Return (X, Y) of the center of cell containing provided text 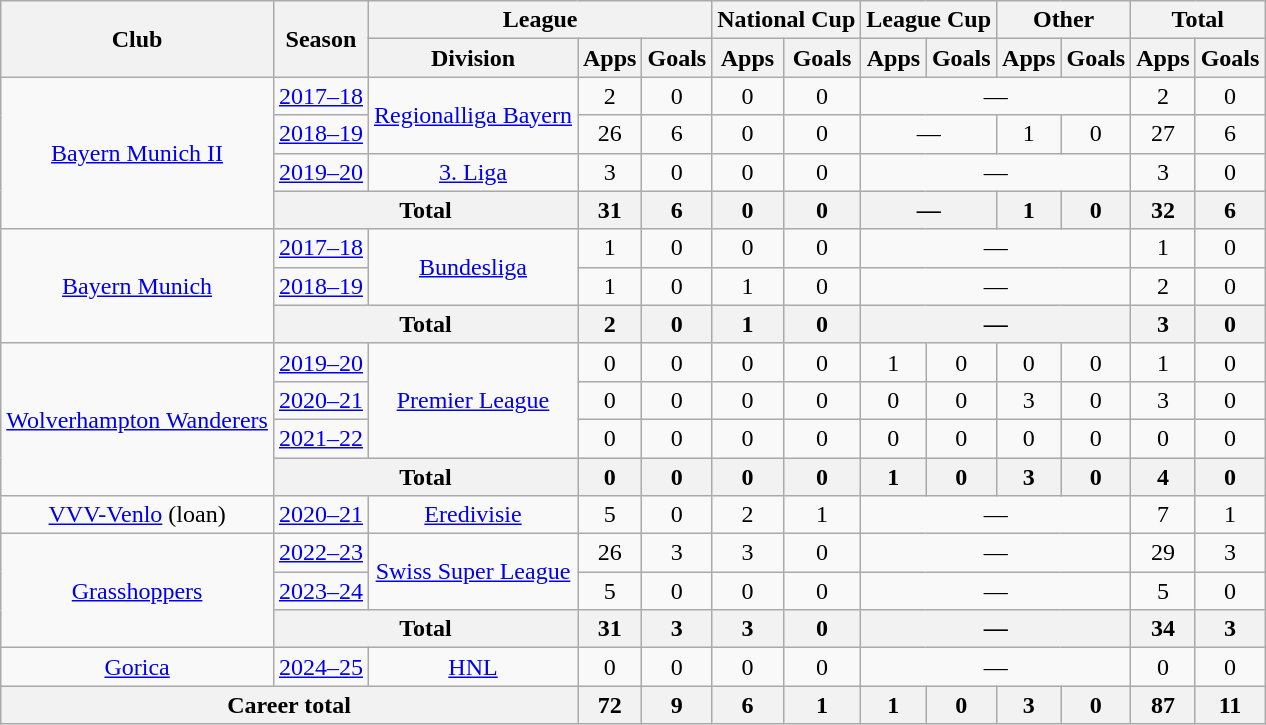
Division (472, 58)
Grasshoppers (138, 591)
Gorica (138, 667)
2021–22 (320, 438)
League (540, 20)
Club (138, 39)
72 (610, 705)
Season (320, 39)
VVV-Venlo (loan) (138, 515)
National Cup (786, 20)
87 (1163, 705)
2024–25 (320, 667)
Bundesliga (472, 267)
2023–24 (320, 591)
Wolverhampton Wanderers (138, 419)
Bayern Munich (138, 286)
Swiss Super League (472, 572)
Regionalliga Bayern (472, 115)
Premier League (472, 400)
Other (1064, 20)
Bayern Munich II (138, 153)
32 (1163, 210)
League Cup (929, 20)
Eredivisie (472, 515)
2022–23 (320, 553)
27 (1163, 134)
9 (677, 705)
11 (1230, 705)
3. Liga (472, 172)
7 (1163, 515)
29 (1163, 553)
Career total (290, 705)
HNL (472, 667)
4 (1163, 477)
34 (1163, 629)
